Return [x, y] of the center of cell containing provided text 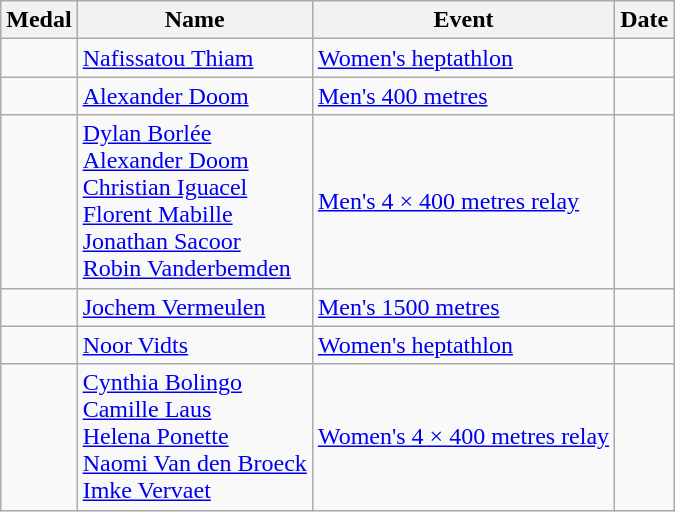
Dylan BorléeAlexander DoomChristian IguacelFlorent MabilleJonathan SacoorRobin Vanderbemden [194, 202]
Nafissatou Thiam [194, 58]
Medal [39, 20]
Date [644, 20]
Women's 4 × 400 metres relay [463, 437]
Alexander Doom [194, 96]
Men's 400 metres [463, 96]
Cynthia BolingoCamille LausHelena PonetteNaomi Van den BroeckImke Vervaet [194, 437]
Jochem Vermeulen [194, 307]
Men's 1500 metres [463, 307]
Men's 4 × 400 metres relay [463, 202]
Name [194, 20]
Event [463, 20]
Noor Vidts [194, 345]
